Provide the [X, Y] coordinate of the cell's center where the given text is located.  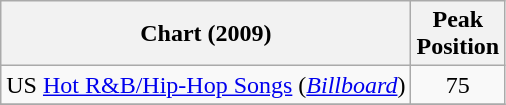
US Hot R&B/Hip-Hop Songs (Billboard) [206, 85]
Chart (2009) [206, 34]
75 [458, 85]
PeakPosition [458, 34]
